For the text-containing cell, return its midpoint in [x, y] coordinate format. 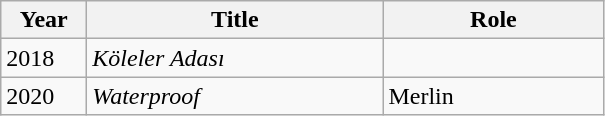
2018 [44, 58]
Köleler Adası [235, 58]
Title [235, 20]
Waterproof [235, 96]
Year [44, 20]
2020 [44, 96]
Merlin [494, 96]
Role [494, 20]
